Search for the cell housing the specified text and yield its (x, y) center coordinate. 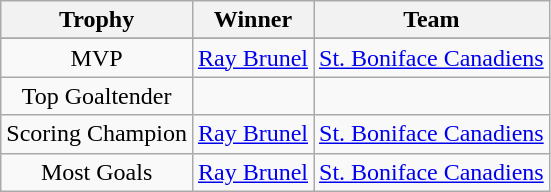
MVP (97, 58)
Scoring Champion (97, 134)
Trophy (97, 20)
Team (432, 20)
Most Goals (97, 172)
Top Goaltender (97, 96)
Winner (252, 20)
